Locate the cell with the specified text and output its [x, y] center coordinate. 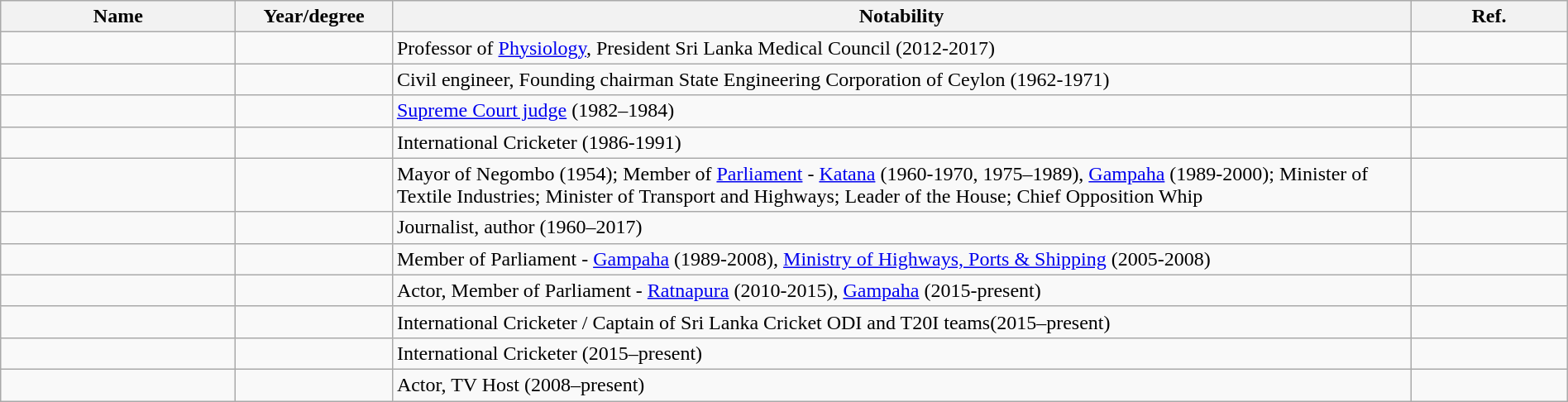
International Cricketer / Captain of Sri Lanka Cricket ODI and T20I teams(2015–present) [901, 322]
International Cricketer (2015–present) [901, 353]
Ref. [1489, 17]
Name [118, 17]
Notability [901, 17]
Actor, TV Host (2008–present) [901, 385]
Professor of Physiology, President Sri Lanka Medical Council (2012-2017) [901, 48]
Actor, Member of Parliament - Ratnapura (2010-2015), Gampaha (2015-present) [901, 290]
Civil engineer, Founding chairman State Engineering Corporation of Ceylon (1962-1971) [901, 79]
Supreme Court judge (1982–1984) [901, 111]
Journalist, author (1960–2017) [901, 227]
International Cricketer (1986-1991) [901, 142]
Member of Parliament - Gampaha (1989-2008), Ministry of Highways, Ports & Shipping (2005-2008) [901, 259]
Year/degree [314, 17]
